Detect which cell encompasses the target text, then output its [x, y] center coordinate. 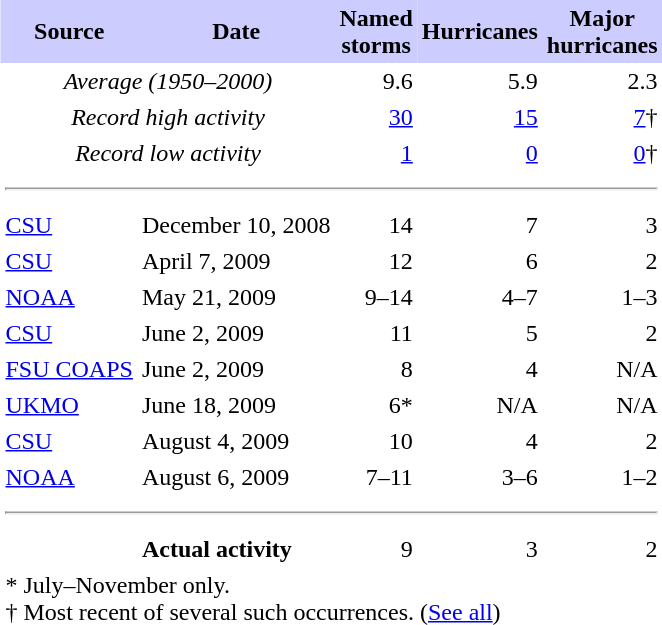
0 [480, 153]
7 [480, 225]
FSU COAPS [69, 369]
8 [376, 369]
6* [376, 405]
UKMO [69, 405]
Average (1950–2000) [168, 81]
7–11 [376, 477]
12 [376, 261]
9 [376, 549]
3–6 [480, 477]
June 18, 2009 [236, 405]
Source [69, 32]
April 7, 2009 [236, 261]
10 [376, 441]
6 [480, 261]
11 [376, 333]
1 [376, 153]
Hurricanes [480, 32]
2.3 [602, 81]
Majorhurricanes [602, 32]
7† [602, 117]
9.6 [376, 81]
Record low activity [168, 153]
30 [376, 117]
5.9 [480, 81]
5 [480, 333]
Date [236, 32]
August 4, 2009 [236, 441]
4–7 [480, 297]
December 10, 2008 [236, 225]
14 [376, 225]
15 [480, 117]
August 6, 2009 [236, 477]
Actual activity [236, 549]
May 21, 2009 [236, 297]
9–14 [376, 297]
Namedstorms [376, 32]
1–3 [602, 297]
1–2 [602, 477]
Record high activity [168, 117]
0† [602, 153]
